Capture the cell that displays the provided text and extract its [X, Y] central coordinate. 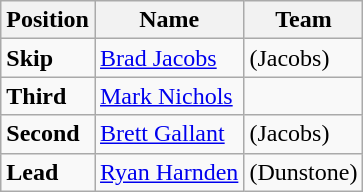
Name [168, 20]
Position [48, 20]
Skip [48, 58]
Brett Gallant [168, 134]
Lead [48, 172]
Team [304, 20]
Brad Jacobs [168, 58]
Mark Nichols [168, 96]
Ryan Harnden [168, 172]
Second [48, 134]
Third [48, 96]
(Dunstone) [304, 172]
